Find where the given text appears and provide that cell's center as (X, Y) coordinate. 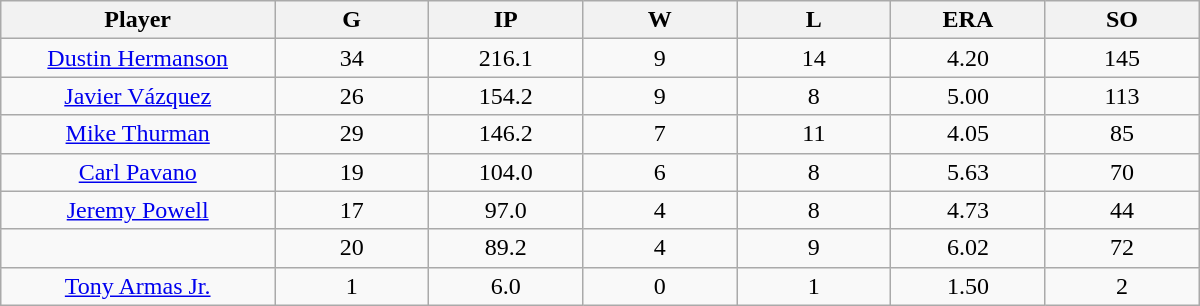
44 (1122, 210)
154.2 (506, 96)
IP (506, 20)
97.0 (506, 210)
14 (814, 58)
6 (660, 172)
Tony Armas Jr. (138, 286)
0 (660, 286)
5.00 (968, 96)
6.02 (968, 248)
Dustin Hermanson (138, 58)
113 (1122, 96)
Player (138, 20)
26 (352, 96)
34 (352, 58)
1.50 (968, 286)
4.05 (968, 134)
ERA (968, 20)
2 (1122, 286)
Javier Vázquez (138, 96)
146.2 (506, 134)
6.0 (506, 286)
SO (1122, 20)
L (814, 20)
4.20 (968, 58)
19 (352, 172)
Carl Pavano (138, 172)
89.2 (506, 248)
5.63 (968, 172)
70 (1122, 172)
Mike Thurman (138, 134)
145 (1122, 58)
72 (1122, 248)
85 (1122, 134)
4.73 (968, 210)
Jeremy Powell (138, 210)
104.0 (506, 172)
11 (814, 134)
17 (352, 210)
20 (352, 248)
7 (660, 134)
29 (352, 134)
W (660, 20)
G (352, 20)
216.1 (506, 58)
